Identify which cell holds the provided text, then report its (x, y) central coordinate. 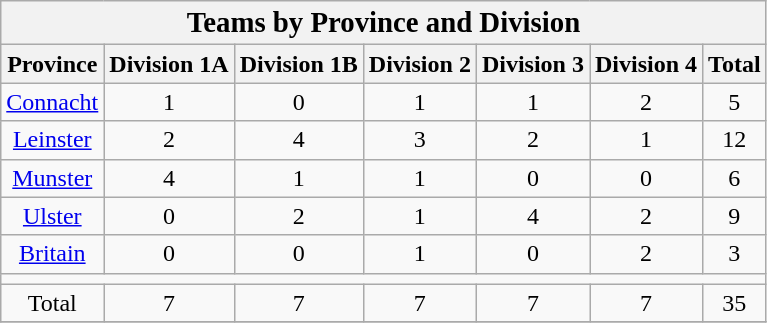
Division 1A (169, 64)
Teams by Province and Division (384, 23)
6 (735, 178)
Britain (52, 254)
Connacht (52, 102)
Division 3 (532, 64)
Province (52, 64)
35 (735, 303)
Leinster (52, 140)
5 (735, 102)
Ulster (52, 216)
Munster (52, 178)
Division 1B (298, 64)
12 (735, 140)
9 (735, 216)
Division 4 (646, 64)
Division 2 (420, 64)
